Extract the [x, y] coordinate from the center of the cell holding the provided text.  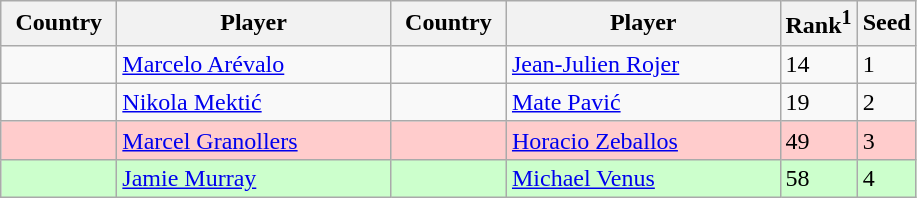
4 [886, 178]
3 [886, 140]
19 [818, 102]
58 [818, 178]
2 [886, 102]
Jamie Murray [254, 178]
Mate Pavić [643, 102]
Jean-Julien Rojer [643, 64]
Rank1 [818, 24]
Marcel Granollers [254, 140]
14 [818, 64]
Marcelo Arévalo [254, 64]
Nikola Mektić [254, 102]
Seed [886, 24]
49 [818, 140]
Michael Venus [643, 178]
Horacio Zeballos [643, 140]
1 [886, 64]
